For the text-containing cell, return its midpoint in [X, Y] coordinate format. 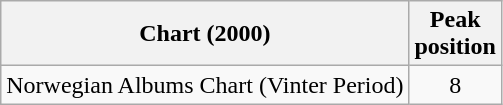
Norwegian Albums Chart (Vinter Period) [205, 85]
Peakposition [455, 34]
Chart (2000) [205, 34]
8 [455, 85]
